Determine the [X, Y] coordinate at the center of the cell enclosing the given text.  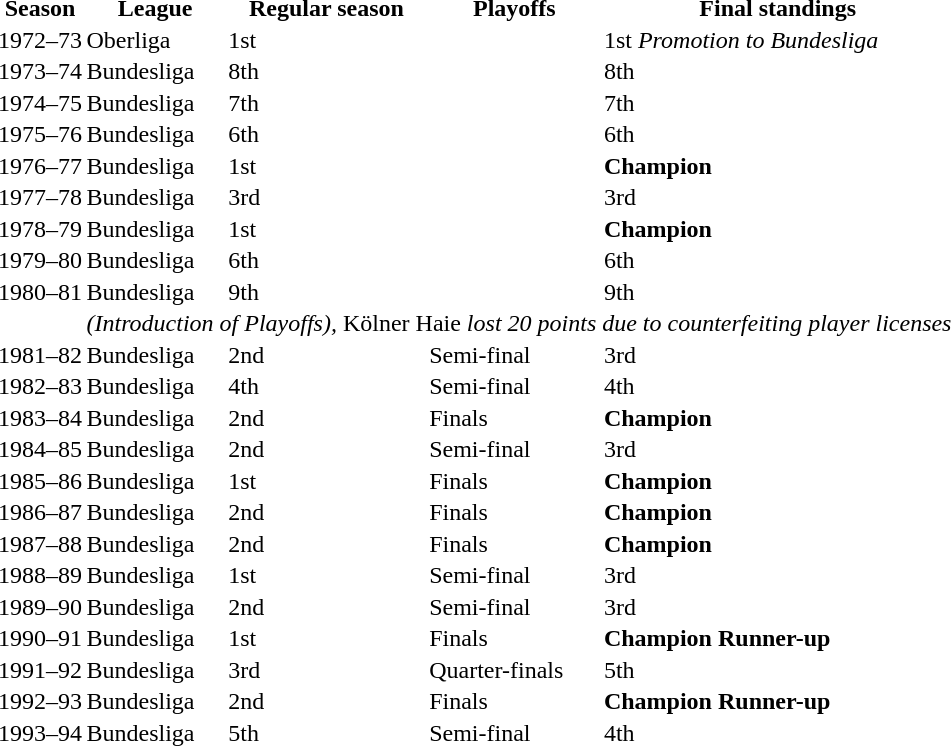
9th [326, 292]
Oberliga [155, 40]
4th [326, 387]
7th [326, 103]
8th [326, 71]
Quarter-finals [514, 670]
